Return (x, y) of the center of cell containing provided text 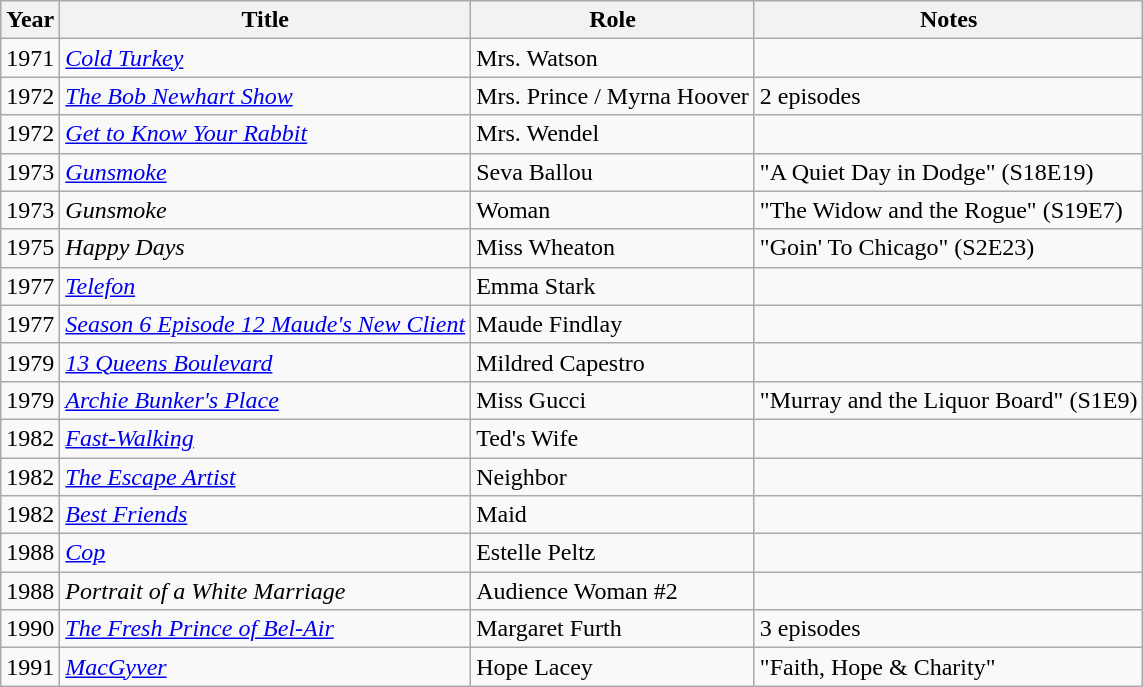
Maid (613, 515)
The Fresh Prince of Bel-Air (266, 629)
Emma Stark (613, 286)
13 Queens Boulevard (266, 362)
Ted's Wife (613, 438)
Fast-Walking (266, 438)
The Escape Artist (266, 477)
Hope Lacey (613, 667)
"A Quiet Day in Dodge" (S18E19) (948, 172)
3 episodes (948, 629)
1971 (30, 58)
Role (613, 20)
2 episodes (948, 96)
1975 (30, 248)
Title (266, 20)
"Faith, Hope & Charity" (948, 667)
Mrs. Prince / Myrna Hoover (613, 96)
Mildred Capestro (613, 362)
Seva Ballou (613, 172)
"Goin' To Chicago" (S2E23) (948, 248)
Margaret Furth (613, 629)
Year (30, 20)
1991 (30, 667)
Notes (948, 20)
Telefon (266, 286)
Woman (613, 210)
Archie Bunker's Place (266, 400)
Get to Know Your Rabbit (266, 134)
Cop (266, 553)
MacGyver (266, 667)
Season 6 Episode 12 Maude's New Client (266, 324)
The Bob Newhart Show (266, 96)
Miss Wheaton (613, 248)
Estelle Peltz (613, 553)
Mrs. Watson (613, 58)
Happy Days (266, 248)
Miss Gucci (613, 400)
1990 (30, 629)
Audience Woman #2 (613, 591)
Neighbor (613, 477)
"Murray and the Liquor Board" (S1E9) (948, 400)
Cold Turkey (266, 58)
"The Widow and the Rogue" (S19E7) (948, 210)
Portrait of a White Marriage (266, 591)
Maude Findlay (613, 324)
Best Friends (266, 515)
Mrs. Wendel (613, 134)
